From the cell containing the given text, extract its center point as [x, y] coordinate. 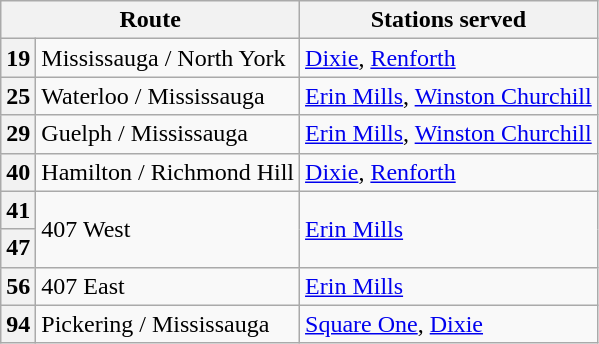
Waterloo / Mississauga [168, 96]
407 East [168, 286]
29 [18, 134]
Guelph / Mississauga [168, 134]
25 [18, 96]
Route [150, 20]
Hamilton / Richmond Hill [168, 172]
41 [18, 210]
19 [18, 58]
94 [18, 324]
Mississauga / North York [168, 58]
Stations served [449, 20]
40 [18, 172]
56 [18, 286]
Pickering / Mississauga [168, 324]
47 [18, 248]
Square One, Dixie [449, 324]
407 West [168, 229]
